Provide the [X, Y] coordinate of the cell's center where the given text is located.  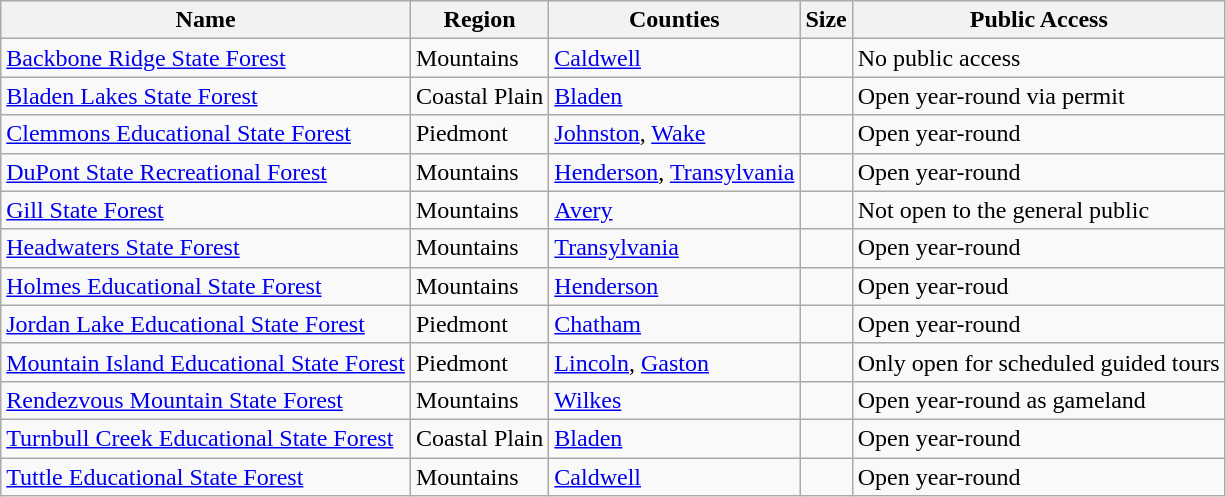
Size [826, 20]
Henderson [674, 286]
Wilkes [674, 400]
Name [206, 20]
Avery [674, 210]
Tuttle Educational State Forest [206, 477]
Open year-round via permit [1038, 96]
Chatham [674, 324]
Open year-roud [1038, 286]
Clemmons Educational State Forest [206, 134]
Rendezvous Mountain State Forest [206, 400]
Only open for scheduled guided tours [1038, 362]
Not open to the general public [1038, 210]
Headwaters State Forest [206, 248]
Bladen Lakes State Forest [206, 96]
Public Access [1038, 20]
Lincoln, Gaston [674, 362]
Open year-round as gameland [1038, 400]
Transylvania [674, 248]
Counties [674, 20]
Gill State Forest [206, 210]
Region [479, 20]
Jordan Lake Educational State Forest [206, 324]
Johnston, Wake [674, 134]
Turnbull Creek Educational State Forest [206, 438]
Henderson, Transylvania [674, 172]
DuPont State Recreational Forest [206, 172]
Holmes Educational State Forest [206, 286]
Backbone Ridge State Forest [206, 58]
Mountain Island Educational State Forest [206, 362]
No public access [1038, 58]
